Find where the given text appears and provide that cell's center as (X, Y) coordinate. 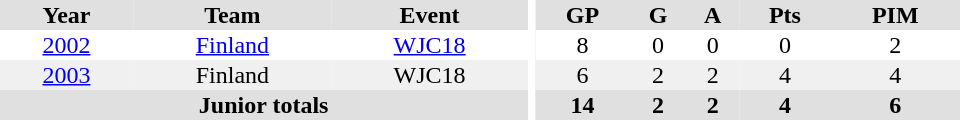
A (712, 15)
GP (582, 15)
Year (66, 15)
PIM (895, 15)
2002 (66, 45)
14 (582, 105)
Pts (784, 15)
2003 (66, 75)
8 (582, 45)
Event (430, 15)
Team (232, 15)
G (658, 15)
Junior totals (264, 105)
